For the text-containing cell, return its midpoint in (X, Y) coordinate format. 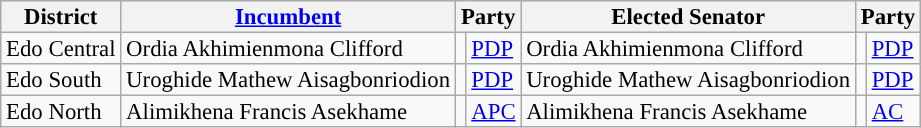
Elected Senator (688, 17)
AC (893, 112)
Edo North (61, 112)
District (61, 17)
APC (494, 112)
Incumbent (288, 17)
Edo Central (61, 49)
Edo South (61, 80)
